Find where the given text appears and provide that cell's center as (x, y) coordinate. 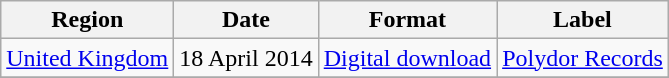
18 April 2014 (246, 58)
Label (583, 20)
United Kingdom (88, 58)
Date (246, 20)
Format (407, 20)
Digital download (407, 58)
Region (88, 20)
Polydor Records (583, 58)
